From the cell containing the given text, extract its center point as (x, y) coordinate. 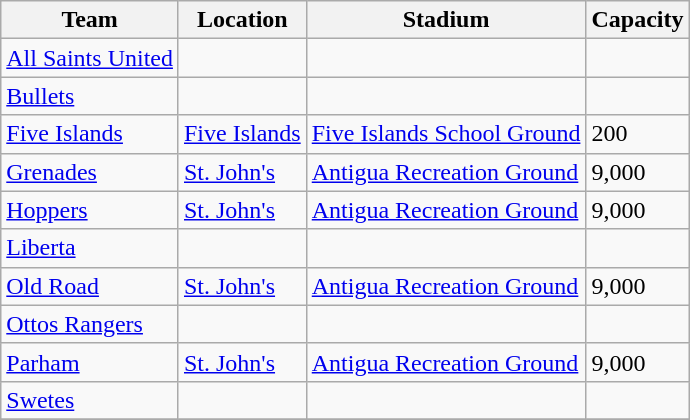
Stadium (446, 20)
Team (90, 20)
Swetes (90, 400)
Old Road (90, 286)
Capacity (638, 20)
Ottos Rangers (90, 324)
Bullets (90, 96)
Liberta (90, 248)
All Saints United (90, 58)
200 (638, 134)
Hoppers (90, 210)
Parham (90, 362)
Grenades (90, 172)
Five Islands School Ground (446, 134)
Location (242, 20)
